Locate the cell with the specified text and output its [x, y] center coordinate. 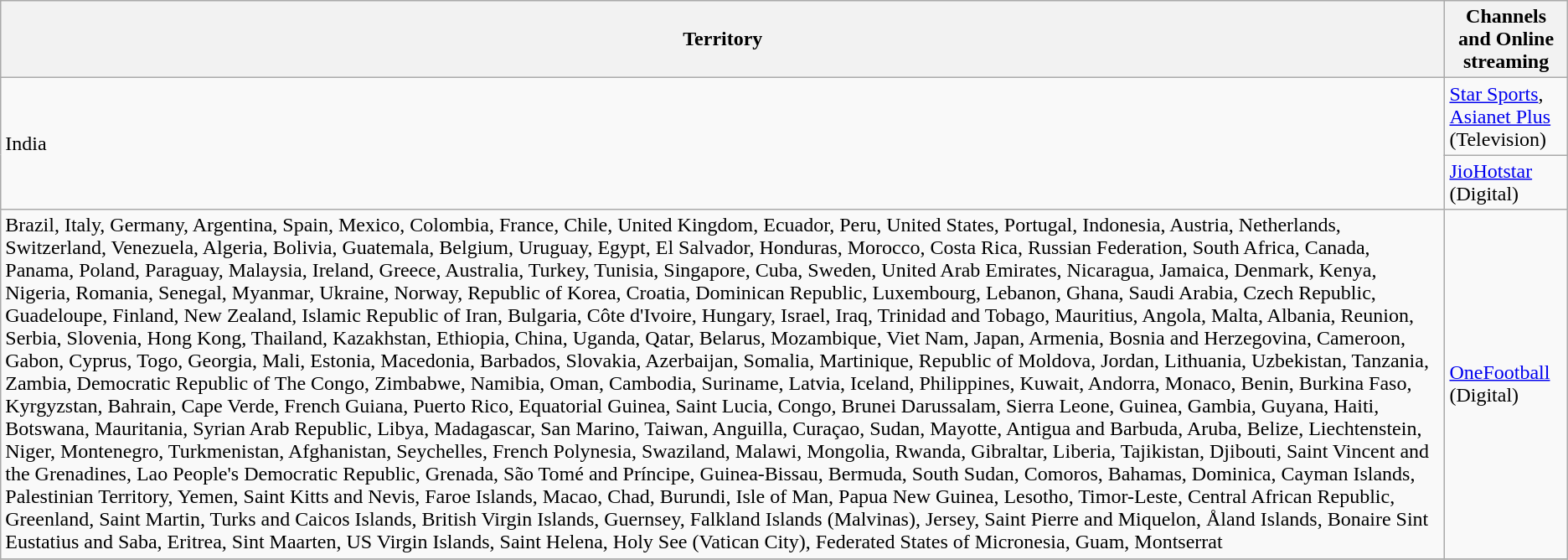
Star Sports, Asianet Plus (Television) [1506, 117]
JioHotstar (Digital) [1506, 183]
Territory [723, 39]
India [723, 144]
Channels and Online streaming [1506, 39]
OneFootball (Digital) [1506, 384]
